Find where the given text appears and provide that cell's center as (x, y) coordinate. 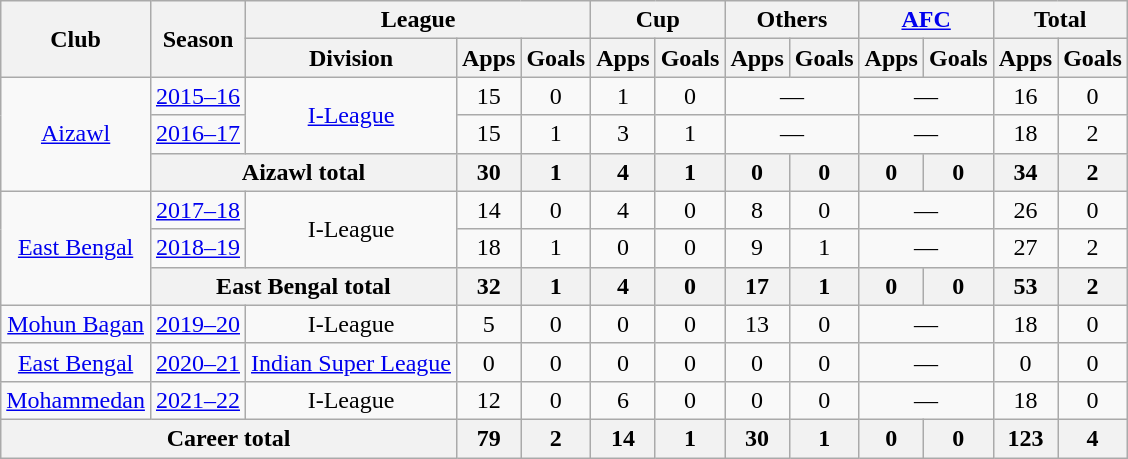
2018–19 (198, 248)
79 (488, 438)
34 (1025, 172)
League (418, 20)
16 (1025, 96)
3 (623, 134)
Total (1060, 20)
Division (352, 58)
2020–21 (198, 362)
8 (757, 210)
2021–22 (198, 400)
6 (623, 400)
Club (76, 39)
32 (488, 286)
Aizawl total (303, 172)
53 (1025, 286)
Indian Super League (352, 362)
9 (757, 248)
2019–20 (198, 324)
Career total (229, 438)
13 (757, 324)
Cup (658, 20)
2016–17 (198, 134)
123 (1025, 438)
Aizawl (76, 134)
5 (488, 324)
East Bengal total (303, 286)
27 (1025, 248)
2017–18 (198, 210)
2015–16 (198, 96)
Mohun Bagan (76, 324)
AFC (926, 20)
Season (198, 39)
Others (792, 20)
Mohammedan (76, 400)
17 (757, 286)
12 (488, 400)
26 (1025, 210)
